From the cell containing the given text, extract its center point as (X, Y) coordinate. 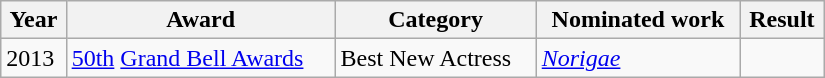
2013 (34, 58)
50th Grand Bell Awards (200, 58)
Nominated work (638, 20)
Result (782, 20)
Award (200, 20)
Year (34, 20)
Best New Actress (436, 58)
Category (436, 20)
Norigae (638, 58)
